Provide the (x, y) coordinate of the cell's center where the given text is located.  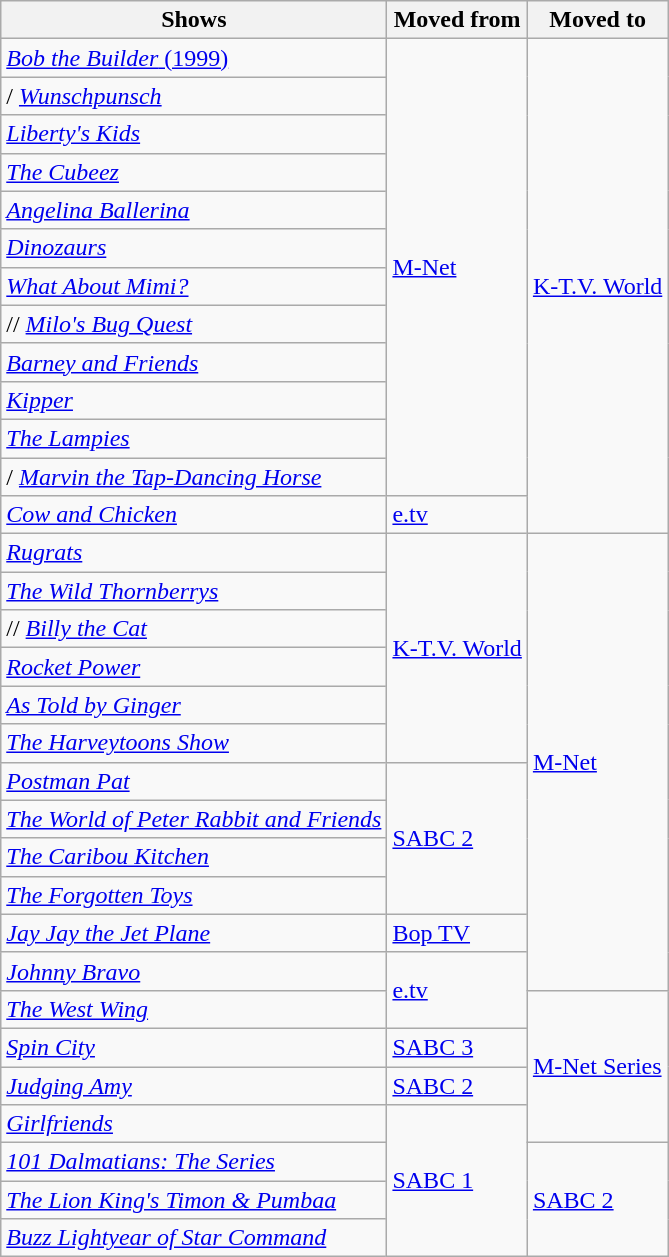
Barney and Friends (194, 362)
Rocket Power (194, 667)
Spin City (194, 1047)
Moved from (457, 20)
The Cubeez (194, 172)
SABC 1 (457, 1181)
Cow and Chicken (194, 515)
As Told by Ginger (194, 705)
Liberty's Kids (194, 134)
Girlfriends (194, 1124)
The Lampies (194, 438)
Postman Pat (194, 781)
Bop TV (457, 933)
Kipper (194, 400)
The Wild Thornberrys (194, 591)
Rugrats (194, 553)
Shows (194, 20)
The West Wing (194, 1009)
The Forgotten Toys (194, 895)
// Billy the Cat (194, 629)
Judging Amy (194, 1085)
Bob the Builder (1999) (194, 58)
Buzz Lightyear of Star Command (194, 1238)
Dinozaurs (194, 248)
101 Dalmatians: The Series (194, 1162)
The Caribou Kitchen (194, 857)
/ Wunschpunsch (194, 96)
Johnny Bravo (194, 971)
Moved to (597, 20)
The World of Peter Rabbit and Friends (194, 819)
// Milo's Bug Quest (194, 324)
SABC 3 (457, 1047)
Angelina Ballerina (194, 210)
Jay Jay the Jet Plane (194, 933)
M-Net Series (597, 1066)
/ Marvin the Tap-Dancing Horse (194, 477)
The Harveytoons Show (194, 743)
The Lion King's Timon & Pumbaa (194, 1200)
What About Mimi? (194, 286)
